Output the [X, Y] coordinate of the center of the cell containing the given text.  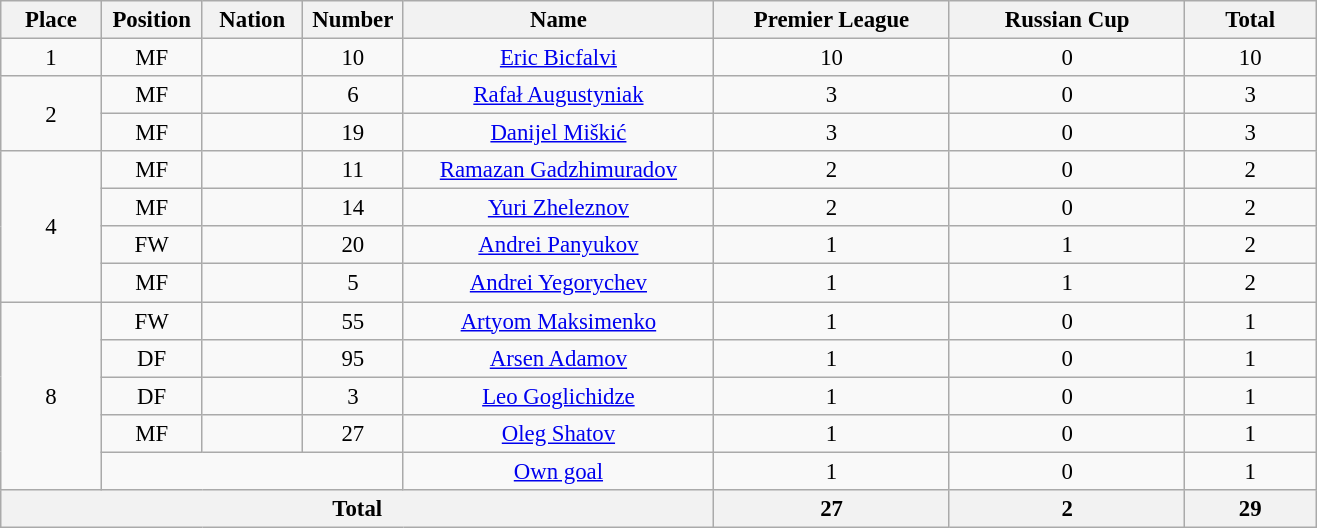
20 [354, 245]
Rafał Augustyniak [558, 95]
Yuri Zheleznov [558, 208]
Name [558, 20]
Arsen Adamov [558, 358]
Premier League [832, 20]
29 [1250, 509]
Ramazan Gadzhimuradov [558, 170]
Number [354, 20]
55 [354, 321]
11 [354, 170]
6 [354, 95]
Artyom Maksimenko [558, 321]
Place [52, 20]
5 [354, 283]
Russian Cup [1067, 20]
Own goal [558, 471]
Position [152, 20]
Nation [252, 20]
95 [354, 358]
Leo Goglichidze [558, 396]
14 [354, 208]
Andrei Yegorychev [558, 283]
8 [52, 396]
19 [354, 133]
Andrei Panyukov [558, 245]
Eric Bicfalvi [558, 58]
Danijel Miškić [558, 133]
4 [52, 226]
Oleg Shatov [558, 433]
